Pinpoint the cell where the given text exists, returning its [x, y] midpoint coordinate. 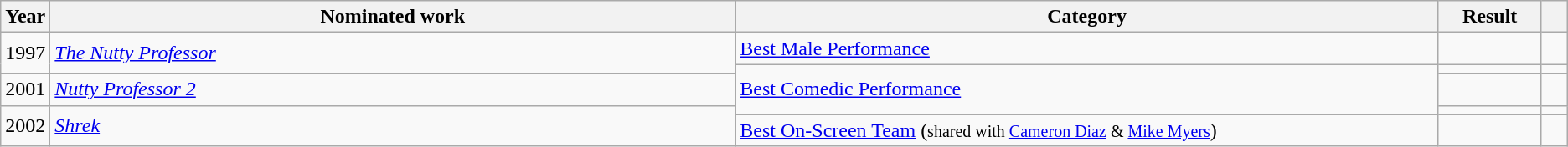
2002 [25, 125]
1997 [25, 53]
Best Male Performance [1087, 48]
Best Comedic Performance [1087, 89]
Category [1087, 17]
Year [25, 17]
Result [1489, 17]
The Nutty Professor [393, 53]
2001 [25, 89]
Shrek [393, 125]
Nominated work [393, 17]
Nutty Professor 2 [393, 89]
Best On-Screen Team (shared with Cameron Diaz & Mike Myers) [1087, 130]
